Identify which cell holds the provided text, then report its [X, Y] central coordinate. 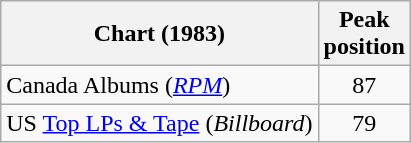
Canada Albums (RPM) [160, 85]
US Top LPs & Tape (Billboard) [160, 123]
79 [364, 123]
Chart (1983) [160, 34]
Peakposition [364, 34]
87 [364, 85]
